From the cell containing the given text, extract its center point as [x, y] coordinate. 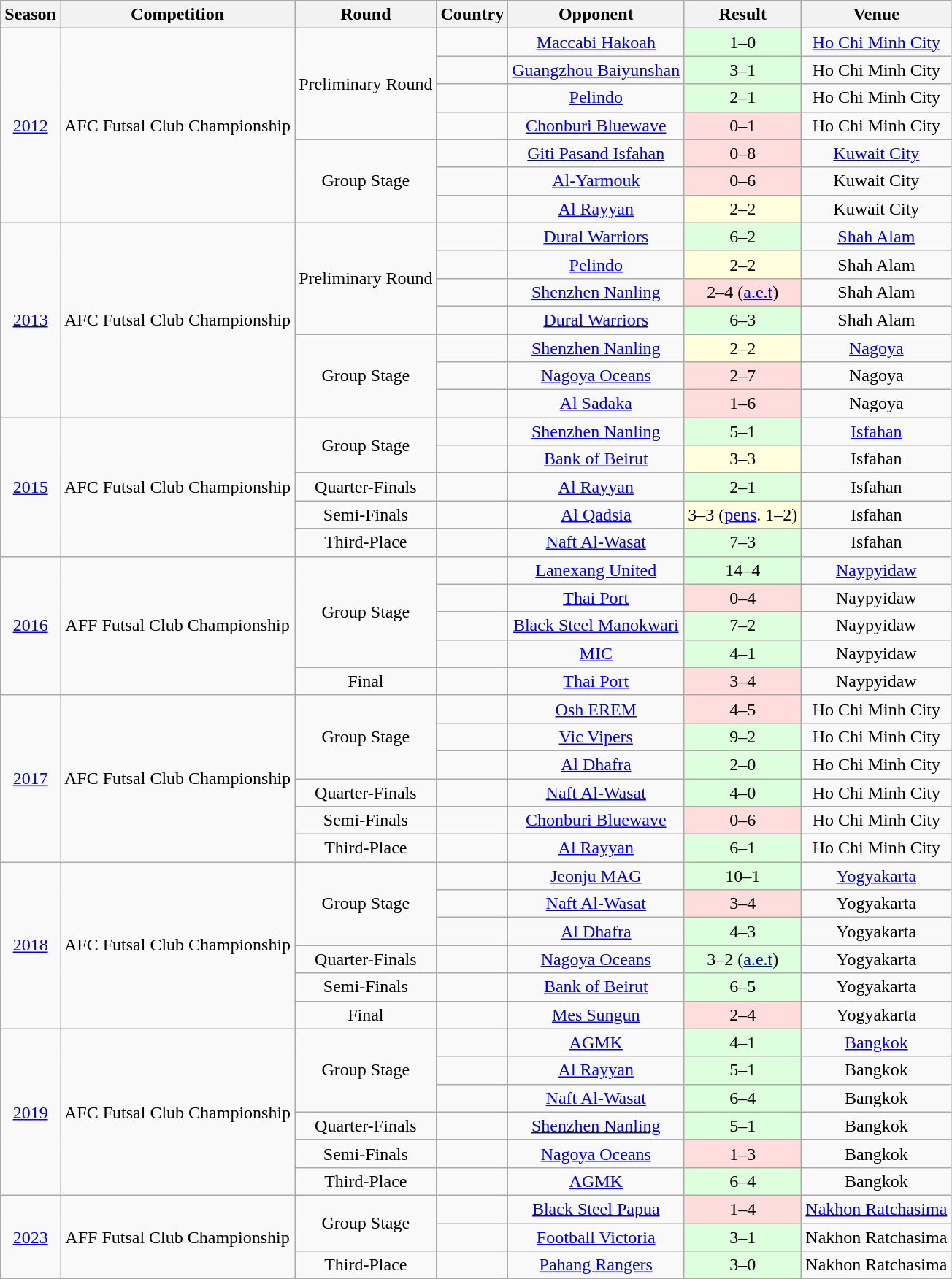
Season [31, 15]
4–0 [743, 792]
Guangzhou Baiyunshan [596, 70]
3–3 (pens. 1–2) [743, 515]
2017 [31, 778]
Mes Sungun [596, 1015]
Venue [876, 15]
2013 [31, 320]
Lanexang United [596, 570]
0–8 [743, 153]
Al Qadsia [596, 515]
MIC [596, 653]
9–2 [743, 737]
2–7 [743, 376]
Osh EREM [596, 709]
Jeonju MAG [596, 876]
6–5 [743, 987]
1–6 [743, 404]
2–4 [743, 1015]
Opponent [596, 15]
Pahang Rangers [596, 1265]
2012 [31, 126]
1–0 [743, 42]
2023 [31, 1237]
14–4 [743, 570]
3–0 [743, 1265]
Result [743, 15]
1–3 [743, 1153]
Vic Vipers [596, 737]
2016 [31, 626]
2015 [31, 487]
Giti Pasand Isfahan [596, 153]
Country [472, 15]
6–2 [743, 237]
Round [366, 15]
4–3 [743, 932]
Maccabi Hakoah [596, 42]
2–4 (a.e.t) [743, 292]
6–1 [743, 848]
2018 [31, 945]
6–3 [743, 320]
Competition [177, 15]
2019 [31, 1112]
10–1 [743, 876]
0–4 [743, 598]
7–2 [743, 626]
0–1 [743, 126]
1–4 [743, 1209]
Black Steel Papua [596, 1209]
3–3 [743, 459]
2–0 [743, 764]
Al Sadaka [596, 404]
4–5 [743, 709]
3–2 (a.e.t) [743, 959]
Football Victoria [596, 1237]
Black Steel Manokwari [596, 626]
7–3 [743, 542]
Al-Yarmouk [596, 181]
